Capture the cell that displays the provided text and extract its [X, Y] central coordinate. 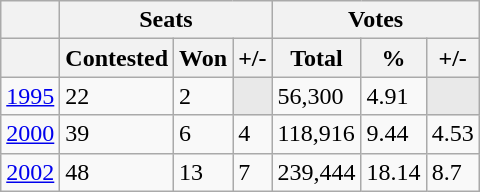
Total [316, 58]
4.91 [394, 96]
39 [117, 134]
Contested [117, 58]
118,916 [316, 134]
9.44 [394, 134]
6 [204, 134]
56,300 [316, 96]
1995 [30, 96]
13 [204, 172]
Seats [166, 20]
4.53 [452, 134]
Votes [376, 20]
% [394, 58]
7 [252, 172]
18.14 [394, 172]
2 [204, 96]
4 [252, 134]
22 [117, 96]
48 [117, 172]
Won [204, 58]
2000 [30, 134]
2002 [30, 172]
239,444 [316, 172]
8.7 [452, 172]
